Search for the cell housing the specified text and yield its [x, y] center coordinate. 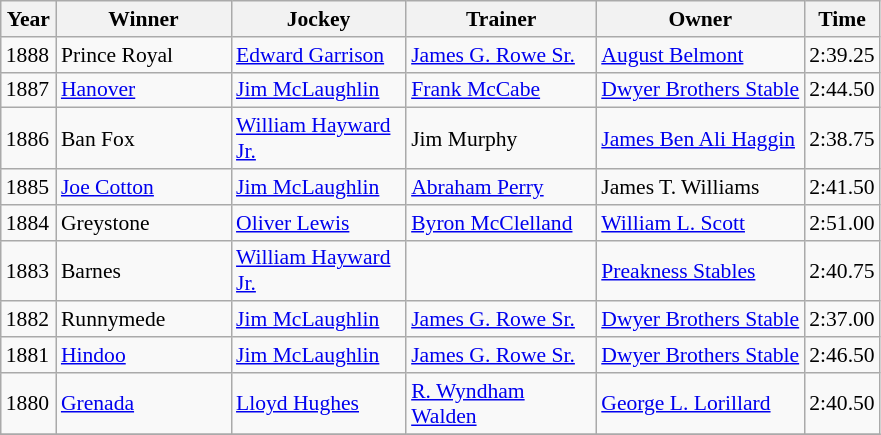
Hanover [144, 90]
Jim Murphy [501, 138]
2:51.00 [842, 223]
Jockey [318, 19]
William L. Scott [700, 223]
Frank McCabe [501, 90]
Hindoo [144, 355]
Ban Fox [144, 138]
Joe Cotton [144, 187]
1888 [28, 55]
August Belmont [700, 55]
Lloyd Hughes [318, 404]
1881 [28, 355]
2:39.25 [842, 55]
1885 [28, 187]
2:40.50 [842, 404]
1886 [28, 138]
Time [842, 19]
Winner [144, 19]
Owner [700, 19]
2:40.75 [842, 270]
1884 [28, 223]
Edward Garrison [318, 55]
2:44.50 [842, 90]
Greystone [144, 223]
2:41.50 [842, 187]
James Ben Ali Haggin [700, 138]
1883 [28, 270]
Runnymede [144, 320]
2:37.00 [842, 320]
Preakness Stables [700, 270]
Year [28, 19]
2:38.75 [842, 138]
Abraham Perry [501, 187]
Prince Royal [144, 55]
Trainer [501, 19]
Grenada [144, 404]
1882 [28, 320]
George L. Lorillard [700, 404]
Byron McClelland [501, 223]
Oliver Lewis [318, 223]
1887 [28, 90]
2:46.50 [842, 355]
James T. Williams [700, 187]
1880 [28, 404]
Barnes [144, 270]
R. Wyndham Walden [501, 404]
